Capture the cell that displays the provided text and extract its [X, Y] central coordinate. 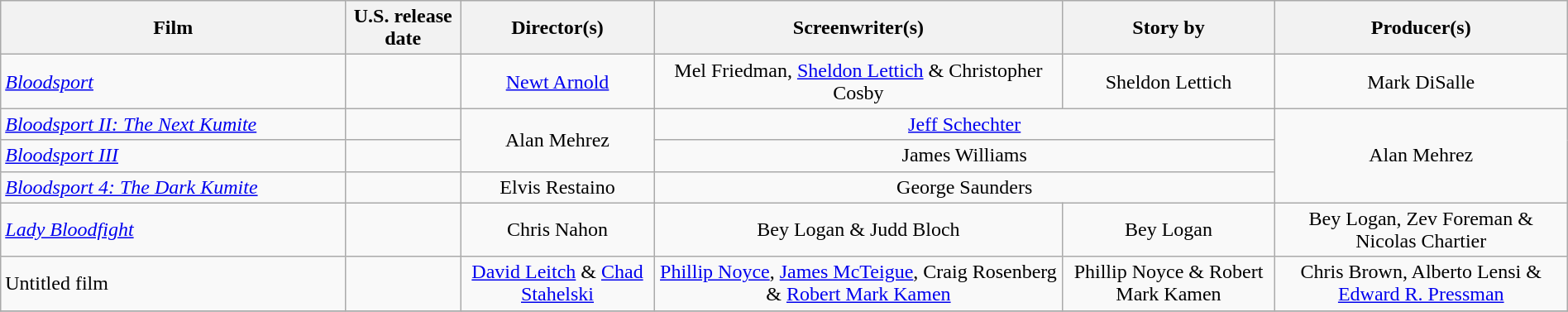
Phillip Noyce, James McTeigue, Craig Rosenberg & Robert Mark Kamen [858, 283]
Bey Logan & Judd Bloch [858, 230]
Bloodsport 4: The Dark Kumite [174, 187]
Bloodsport [174, 81]
Story by [1169, 28]
Newt Arnold [557, 81]
Sheldon Lettich [1169, 81]
Director(s) [557, 28]
Mel Friedman, Sheldon Lettich & Christopher Cosby [858, 81]
Film [174, 28]
Bloodsport III [174, 156]
Bloodsport II: The Next Kumite [174, 124]
Lady Bloodfight [174, 230]
Screenwriter(s) [858, 28]
Elvis Restaino [557, 187]
Bey Logan, Zev Foreman & Nicolas Chartier [1421, 230]
Mark DiSalle [1421, 81]
Phillip Noyce & Robert Mark Kamen [1169, 283]
George Saunders [964, 187]
Bey Logan [1169, 230]
David Leitch & Chad Stahelski [557, 283]
Chris Brown, Alberto Lensi & Edward R. Pressman [1421, 283]
Jeff Schechter [964, 124]
Chris Nahon [557, 230]
James Williams [964, 156]
Untitled film [174, 283]
U.S. release date [404, 28]
Producer(s) [1421, 28]
